Determine the [X, Y] coordinate at the center of the cell enclosing the given text.  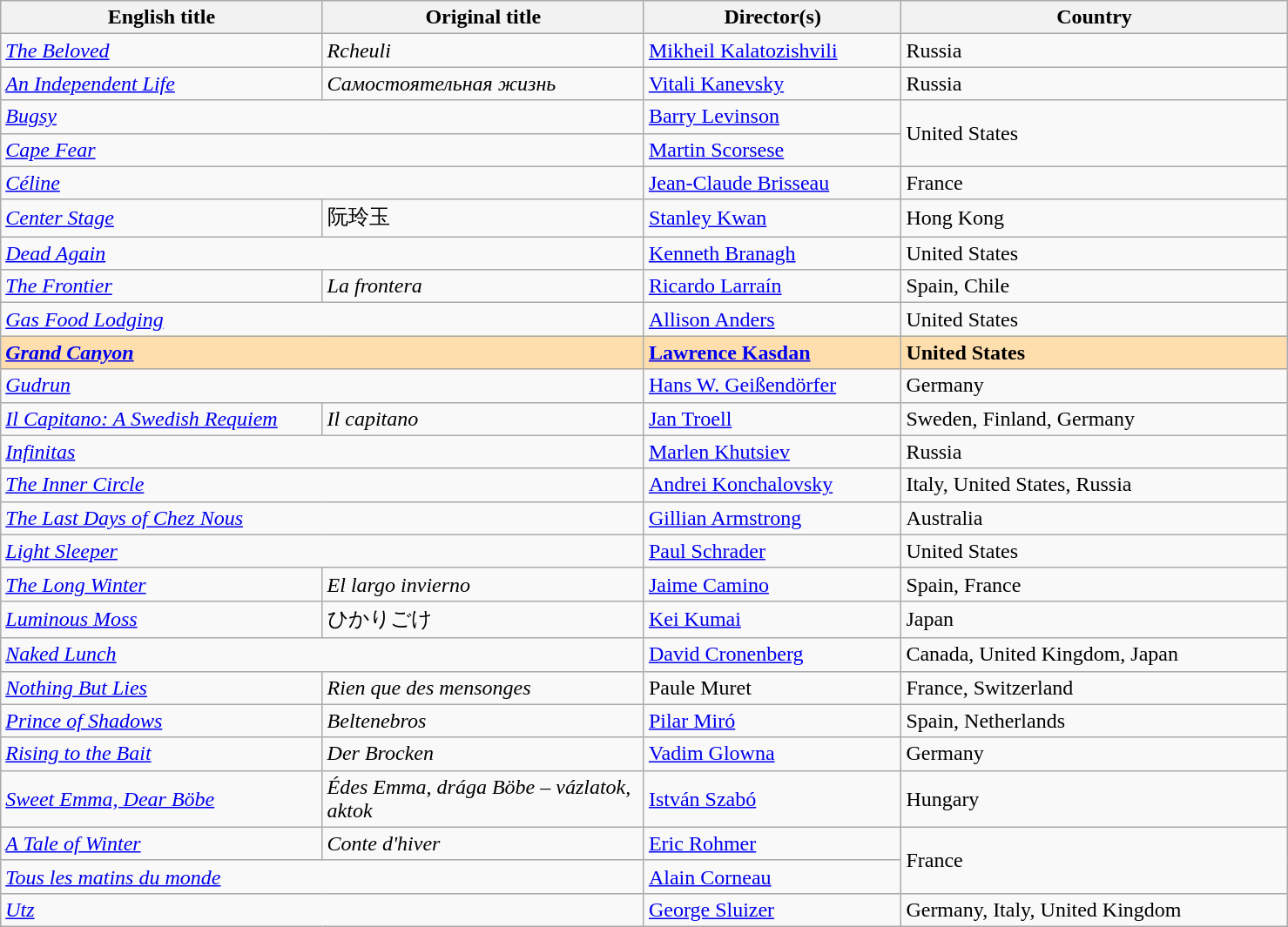
George Sluizer [772, 910]
Grand Canyon [322, 353]
Cape Fear [322, 150]
Center Stage [162, 218]
Tous les matins du monde [322, 877]
Hungary [1094, 799]
Spain, Chile [1094, 286]
English title [162, 17]
Marlen Khutsiev [772, 452]
David Cronenberg [772, 655]
Conte d'hiver [482, 843]
Vitali Kanevsky [772, 84]
阮玲玉 [482, 218]
The Frontier [162, 286]
Il capitano [482, 419]
Japan [1094, 620]
Gudrun [322, 386]
Stanley Kwan [772, 218]
Lawrence Kasdan [772, 353]
ひかりごけ [482, 620]
The Last Days of Chez Nous [322, 518]
Germany, Italy, United Kingdom [1094, 910]
Hong Kong [1094, 218]
Vadim Glowna [772, 754]
El largo invierno [482, 584]
Martin Scorsese [772, 150]
Rien que des mensonges [482, 688]
Jan Troell [772, 419]
Allison Anders [772, 319]
Der Brocken [482, 754]
Kei Kumai [772, 620]
La frontera [482, 286]
Light Sleeper [322, 551]
Director(s) [772, 17]
Édes Emma, drága Böbe – vázlatok, aktok [482, 799]
Naked Lunch [322, 655]
Jean-Claude Brisseau [772, 183]
Barry Levinson [772, 117]
An Independent Life [162, 84]
Canada, United Kingdom, Japan [1094, 655]
The Long Winter [162, 584]
Ricardo Larraín [772, 286]
Bugsy [322, 117]
The Beloved [162, 50]
Infinitas [322, 452]
Rcheuli [482, 50]
Mikheil Kalatozishvili [772, 50]
Beltenebros [482, 721]
France, Switzerland [1094, 688]
Original title [482, 17]
Самостоятельная жизнь [482, 84]
Gas Food Lodging [322, 319]
Prince of Shadows [162, 721]
Kenneth Branagh [772, 253]
Jaime Camino [772, 584]
Sweden, Finland, Germany [1094, 419]
Luminous Moss [162, 620]
Eric Rohmer [772, 843]
Hans W. Geißendörfer [772, 386]
Sweet Emma, Dear Böbe [162, 799]
A Tale of Winter [162, 843]
István Szabó [772, 799]
Il Capitano: A Swedish Requiem [162, 419]
Andrei Konchalovsky [772, 485]
Spain, France [1094, 584]
Paul Schrader [772, 551]
Alain Corneau [772, 877]
Australia [1094, 518]
Rising to the Bait [162, 754]
Pilar Miró [772, 721]
Italy, United States, Russia [1094, 485]
Paule Muret [772, 688]
Spain, Netherlands [1094, 721]
Céline [322, 183]
Country [1094, 17]
Utz [322, 910]
Nothing But Lies [162, 688]
Gillian Armstrong [772, 518]
Dead Again [322, 253]
The Inner Circle [322, 485]
